Capture the cell that displays the provided text and extract its (X, Y) central coordinate. 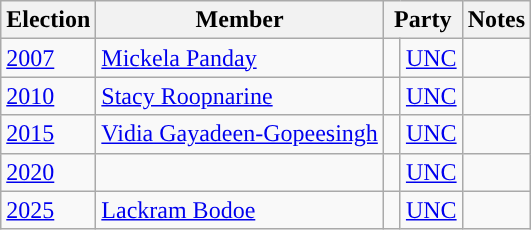
Notes (496, 20)
2015 (48, 134)
2025 (48, 210)
Vidia Gayadeen-Gopeesingh (240, 134)
Mickela Panday (240, 58)
Stacy Roopnarine (240, 96)
2020 (48, 172)
2010 (48, 96)
2007 (48, 58)
Election (48, 20)
Lackram Bodoe (240, 210)
Party (422, 20)
Member (240, 20)
